Find where the given text appears and provide that cell's center as [x, y] coordinate. 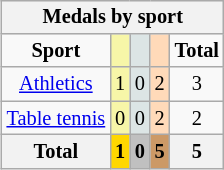
3 [197, 84]
Sport [56, 51]
Table tennis [56, 118]
Athletics [56, 84]
Medals by sport [113, 17]
